Extract the (x, y) coordinate from the center of the cell holding the provided text.  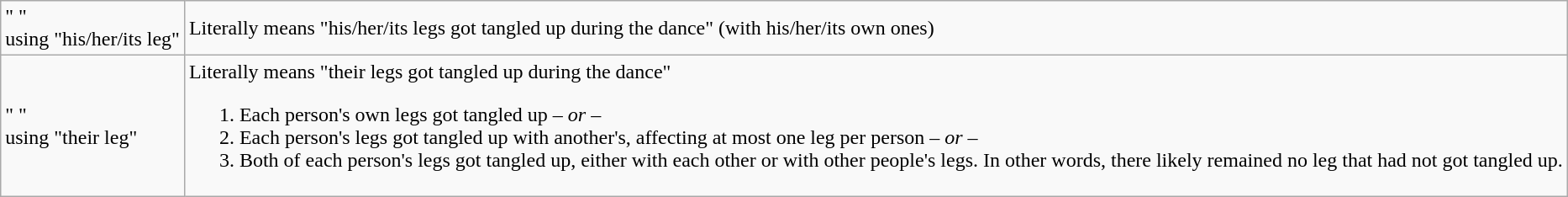
" "using "his/her/its leg" (92, 29)
Literally means "his/her/its legs got tangled up during the dance" (with his/her/its own ones) (876, 29)
" "using "their leg" (92, 126)
